Pinpoint the cell where the given text exists, returning its [x, y] midpoint coordinate. 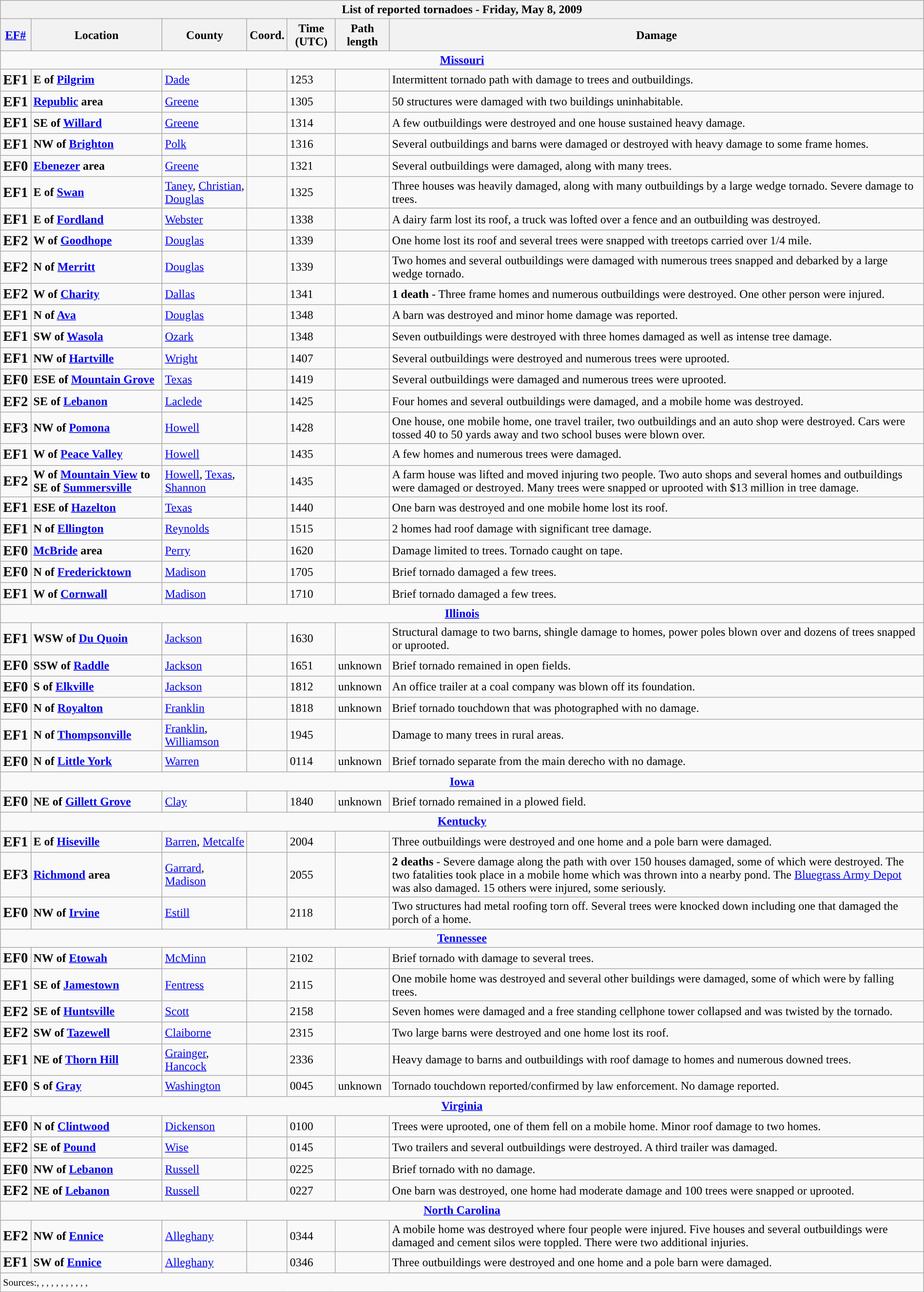
SE of Willard [96, 123]
Damage limited to trees. Tornado caught on tape. [656, 550]
1818 [311, 708]
Franklin, Williamson [205, 735]
Republic area [96, 101]
1314 [311, 123]
Ozark [205, 337]
W of Charity [96, 294]
McBride area [96, 550]
Perry [205, 550]
Franklin [205, 708]
1407 [311, 358]
1428 [311, 428]
NW of Lebanon [96, 1169]
Howell, Texas, Shannon [205, 481]
0100 [311, 1126]
Missouri [462, 60]
1440 [311, 508]
E of Hiseville [96, 842]
Virginia [462, 1106]
Laclede [205, 401]
Seven outbuildings were destroyed with three homes damaged as well as intense tree damage. [656, 337]
0344 [311, 1235]
Several outbuildings and barns were damaged or destroyed with heavy damage to some frame homes. [656, 144]
One barn was destroyed and one mobile home lost its roof. [656, 508]
An office trailer at a coal company was blown off its foundation. [656, 687]
0225 [311, 1169]
Clay [205, 802]
N of Ava [96, 315]
Sources:, , , , , , , , , , , [462, 1282]
N of Merritt [96, 267]
NE of Gillett Grove [96, 802]
2315 [311, 1033]
Richmond area [96, 875]
N of Ellington [96, 529]
1419 [311, 380]
EF# [16, 35]
Wise [205, 1148]
1630 [311, 639]
SE of Huntsville [96, 1011]
Illinois [462, 613]
Time (UTC) [311, 35]
NE of Thorn Hill [96, 1059]
0145 [311, 1148]
2118 [311, 913]
Tennessee [462, 938]
Barren, Metcalfe [205, 842]
SE of Pound [96, 1148]
Brief tornado remained in open fields. [656, 665]
50 structures were damaged with two buildings uninhabitable. [656, 101]
SW of Tazewell [96, 1033]
S of Gray [96, 1086]
SE of Jamestown [96, 985]
Trees were uprooted, one of them fell on a mobile home. Minor roof damage to two homes. [656, 1126]
1338 [311, 219]
1425 [311, 401]
Warren [205, 762]
One home lost its roof and several trees were snapped with treetops carried over 1/4 mile. [656, 240]
Two homes and several outbuildings were damaged with numerous trees snapped and debarked by a large wedge tornado. [656, 267]
0114 [311, 762]
1515 [311, 529]
Several outbuildings were damaged and numerous trees were uprooted. [656, 380]
Grainger, Hancock [205, 1059]
Brief tornado with damage to several trees. [656, 958]
1316 [311, 144]
Wright [205, 358]
1341 [311, 294]
Ebenezer area [96, 166]
2 homes had roof damage with significant tree damage. [656, 529]
Estill [205, 913]
A few outbuildings were destroyed and one house sustained heavy damage. [656, 123]
Brief tornado with no damage. [656, 1169]
Damage to many trees in rural areas. [656, 735]
1705 [311, 572]
SE of Lebanon [96, 401]
Tornado touchdown reported/confirmed by law enforcement. No damage reported. [656, 1086]
NW of Pomona [96, 428]
Several outbuildings were destroyed and numerous trees were uprooted. [656, 358]
2115 [311, 985]
0346 [311, 1262]
E of Fordland [96, 219]
Several outbuildings were damaged, along with many trees. [656, 166]
N of Royalton [96, 708]
1651 [311, 665]
S of Elkville [96, 687]
1710 [311, 593]
1945 [311, 735]
Garrard, Madison [205, 875]
ESE of Hazelton [96, 508]
1305 [311, 101]
Brief tornado remained in a plowed field. [656, 802]
W of Goodhope [96, 240]
1620 [311, 550]
NW of Irvine [96, 913]
Coord. [267, 35]
Two structures had metal roofing torn off. Several trees were knocked down including one that damaged the porch of a home. [656, 913]
Taney, Christian, Douglas [205, 192]
NW of Etowah [96, 958]
Four homes and several outbuildings were damaged, and a mobile home was destroyed. [656, 401]
Brief tornado separate from the main derecho with no damage. [656, 762]
County [205, 35]
Webster [205, 219]
Scott [205, 1011]
Heavy damage to barns and outbuildings with roof damage to homes and numerous downed trees. [656, 1059]
A few homes and numerous trees were damaged. [656, 454]
Brief tornado touchdown that was photographed with no damage. [656, 708]
1321 [311, 166]
E of Pilgrim [96, 80]
2158 [311, 1011]
Structural damage to two barns, shingle damage to homes, power poles blown over and dozens of trees snapped or uprooted. [656, 639]
A barn was destroyed and minor home damage was reported. [656, 315]
2004 [311, 842]
1325 [311, 192]
2336 [311, 1059]
W of Mountain View to SE of Summersville [96, 481]
Intermittent tornado path with damage to trees and outbuildings. [656, 80]
Seven homes were damaged and a free standing cellphone tower collapsed and was twisted by the tornado. [656, 1011]
W of Peace Valley [96, 454]
A dairy farm lost its roof, a truck was lofted over a fence and an outbuilding was destroyed. [656, 219]
Path length [363, 35]
N of Little York [96, 762]
Two large barns were destroyed and one home lost its roof. [656, 1033]
SSW of Raddle [96, 665]
Damage [656, 35]
N of Fredericktown [96, 572]
One barn was destroyed, one home had moderate damage and 100 trees were snapped or uprooted. [656, 1191]
List of reported tornadoes - Friday, May 8, 2009 [462, 10]
Dickenson [205, 1126]
NE of Lebanon [96, 1191]
Kentucky [462, 822]
Claiborne [205, 1033]
Two trailers and several outbuildings were destroyed. A third trailer was damaged. [656, 1148]
North Carolina [462, 1211]
NW of Hartville [96, 358]
Dade [205, 80]
2055 [311, 875]
Location [96, 35]
Iowa [462, 782]
NW of Ennice [96, 1235]
W of Cornwall [96, 593]
N of Thompsonville [96, 735]
SW of Ennice [96, 1262]
E of Swan [96, 192]
N of Clintwood [96, 1126]
McMinn [205, 958]
0227 [311, 1191]
1840 [311, 802]
Fentress [205, 985]
Reynolds [205, 529]
Washington [205, 1086]
0045 [311, 1086]
ESE of Mountain Grove [96, 380]
NW of Brighton [96, 144]
WSW of Du Quoin [96, 639]
Dallas [205, 294]
SW of Wasola [96, 337]
Three houses was heavily damaged, along with many outbuildings by a large wedge tornado. Severe damage to trees. [656, 192]
1253 [311, 80]
2102 [311, 958]
1812 [311, 687]
1 death - Three frame homes and numerous outbuildings were destroyed. One other person were injured. [656, 294]
Polk [205, 144]
One mobile home was destroyed and several other buildings were damaged, some of which were by falling trees. [656, 985]
